Detect which cell encompasses the target text, then output its [x, y] center coordinate. 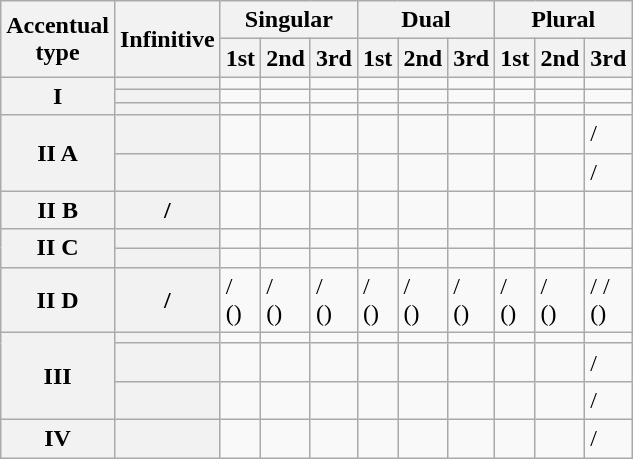
II C [58, 248]
Accentualtype [58, 39]
Plural [564, 20]
III [58, 376]
II D [58, 300]
Dual [426, 20]
II B [58, 210]
/ /() [608, 300]
IV [58, 438]
I [58, 96]
Infinitive [167, 39]
Singular [288, 20]
II A [58, 153]
